Locate the cell with the specified text and output its [X, Y] center coordinate. 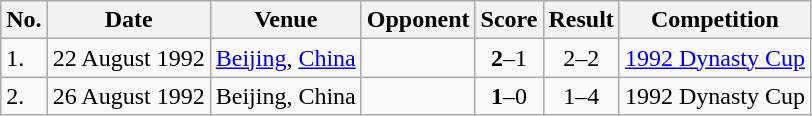
No. [24, 20]
Venue [286, 20]
1–0 [509, 96]
Score [509, 20]
22 August 1992 [128, 58]
1–4 [581, 96]
1. [24, 58]
Opponent [418, 20]
26 August 1992 [128, 96]
Result [581, 20]
2–2 [581, 58]
Date [128, 20]
2–1 [509, 58]
Competition [714, 20]
2. [24, 96]
